Return [X, Y] of the center of cell containing provided text 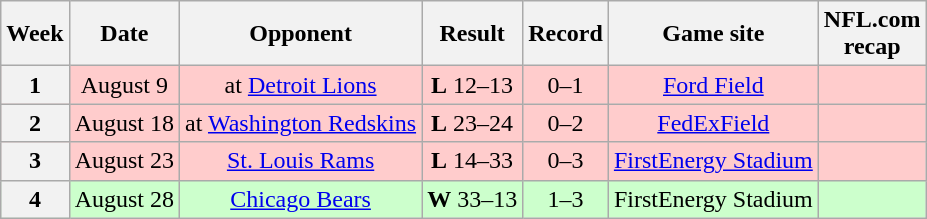
Ford Field [713, 85]
August 23 [124, 161]
3 [35, 161]
0–1 [566, 85]
NFL.comrecap [872, 34]
2 [35, 123]
Opponent [301, 34]
Week [35, 34]
0–3 [566, 161]
St. Louis Rams [301, 161]
L 14–33 [472, 161]
W 33–13 [472, 199]
Result [472, 34]
Game site [713, 34]
L 12–13 [472, 85]
at Detroit Lions [301, 85]
L 23–24 [472, 123]
August 9 [124, 85]
Date [124, 34]
4 [35, 199]
1 [35, 85]
Chicago Bears [301, 199]
1–3 [566, 199]
August 28 [124, 199]
0–2 [566, 123]
FedExField [713, 123]
at Washington Redskins [301, 123]
August 18 [124, 123]
Record [566, 34]
